Output the (x, y) coordinate of the center of the cell containing the given text.  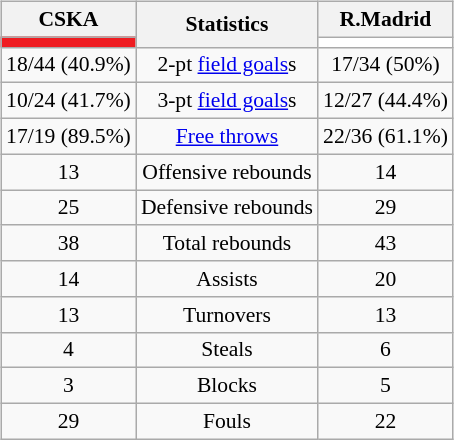
17/19 (89.5%) (68, 136)
Statistics (227, 24)
43 (386, 243)
22 (386, 421)
Defensive rebounds (227, 208)
Assists (227, 279)
Offensive rebounds (227, 172)
20 (386, 279)
12/27 (44.4%) (386, 101)
18/44 (40.9%) (68, 65)
38 (68, 243)
17/34 (50%) (386, 65)
3-pt field goalss (227, 101)
Fouls (227, 421)
25 (68, 208)
Steals (227, 350)
Blocks (227, 386)
10/24 (41.7%) (68, 101)
Turnovers (227, 314)
5 (386, 386)
3 (68, 386)
6 (386, 350)
4 (68, 350)
Free throws (227, 136)
2-pt field goalss (227, 65)
CSKA (68, 19)
R.Madrid (386, 19)
Total rebounds (227, 243)
22/36 (61.1%) (386, 136)
